Locate the cell with the specified text and output its [x, y] center coordinate. 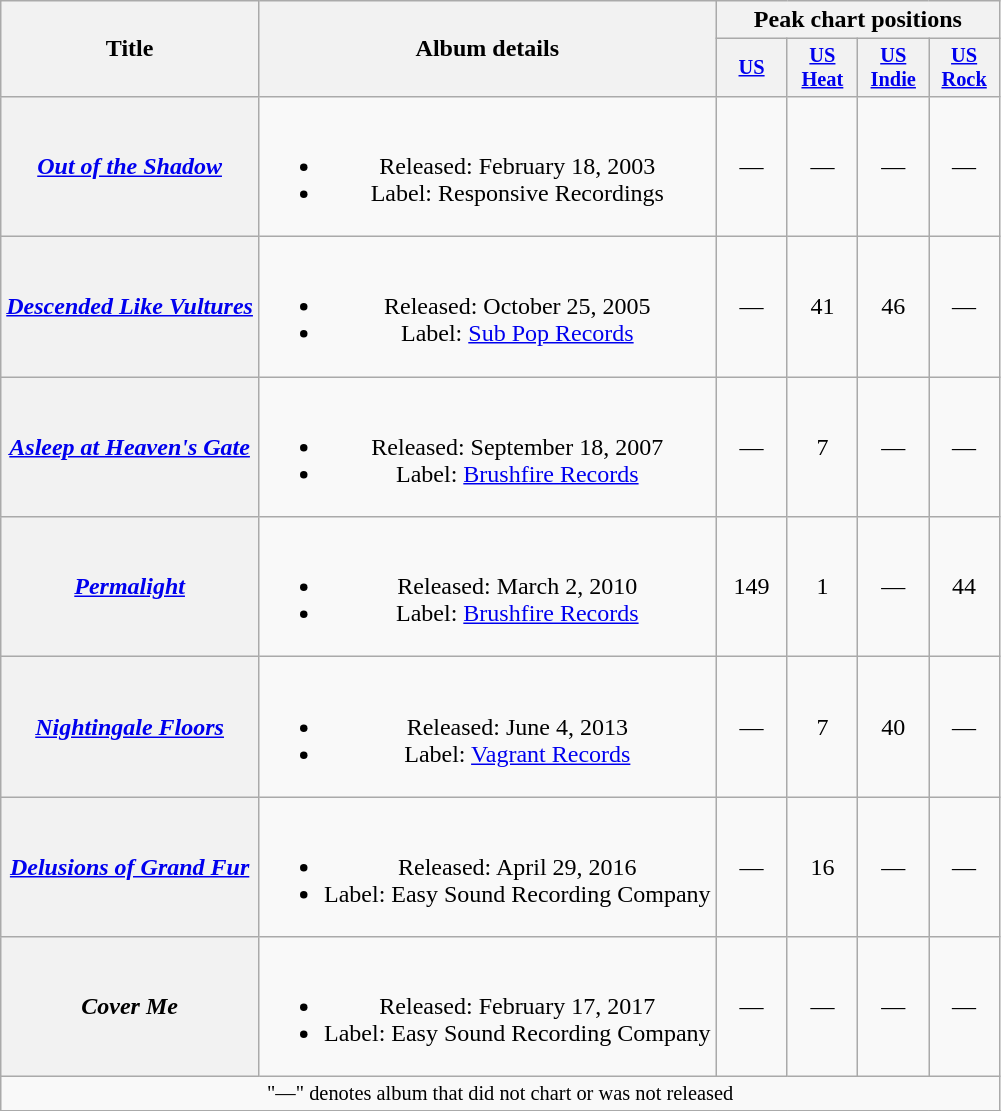
Delusions of Grand Fur [130, 867]
US Heat [822, 68]
US [752, 68]
US Rock [964, 68]
Released: February 17, 2017Label: Easy Sound Recording Company [487, 1007]
Released: March 2, 2010Label: Brushfire Records [487, 587]
16 [822, 867]
Peak chart positions [858, 20]
Permalight [130, 587]
"—" denotes album that did not chart or was not released [500, 1094]
46 [894, 307]
Out of the Shadow [130, 166]
41 [822, 307]
Released: September 18, 2007Label: Brushfire Records [487, 447]
44 [964, 587]
Released: June 4, 2013Label: Vagrant Records [487, 727]
Title [130, 49]
Released: April 29, 2016Label: Easy Sound Recording Company [487, 867]
Released: February 18, 2003Label: Responsive Recordings [487, 166]
40 [894, 727]
Cover Me [130, 1007]
Nightingale Floors [130, 727]
Descended Like Vultures [130, 307]
Album details [487, 49]
Released: October 25, 2005Label: Sub Pop Records [487, 307]
149 [752, 587]
Asleep at Heaven's Gate [130, 447]
1 [822, 587]
US Indie [894, 68]
